Pinpoint the cell where the given text exists, returning its (x, y) midpoint coordinate. 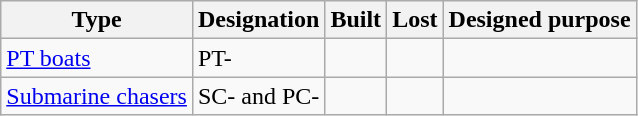
Built (356, 20)
PT boats (97, 58)
PT- (258, 58)
Submarine chasers (97, 96)
Designation (258, 20)
SC- and PC- (258, 96)
Lost (415, 20)
Type (97, 20)
Designed purpose (540, 20)
